Return [x, y] of the center of cell containing provided text 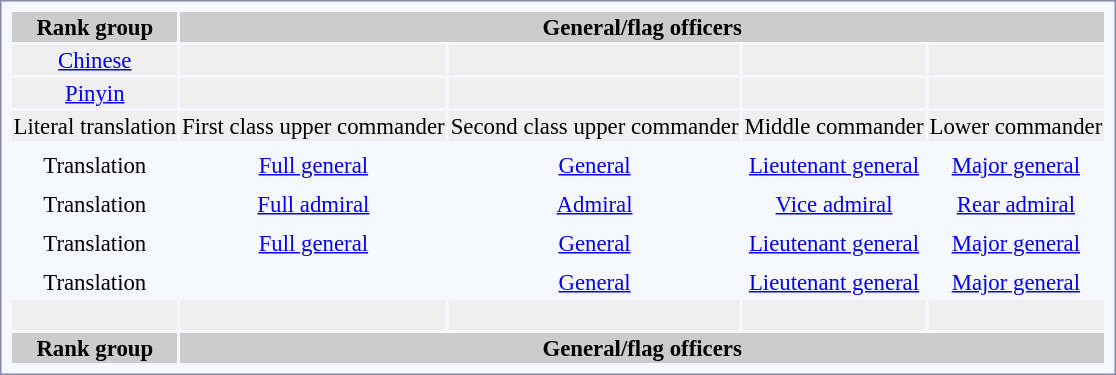
Pinyin [95, 93]
Lower commander [1016, 126]
Middle commander [834, 126]
Second class upper commander [594, 126]
Full admiral [314, 204]
Chinese [95, 60]
Literal translation [95, 126]
First class upper commander [314, 126]
Vice admiral [834, 204]
Rear admiral [1016, 204]
Admiral [594, 204]
